Determine the (x, y) coordinate at the center of the cell enclosing the given text.  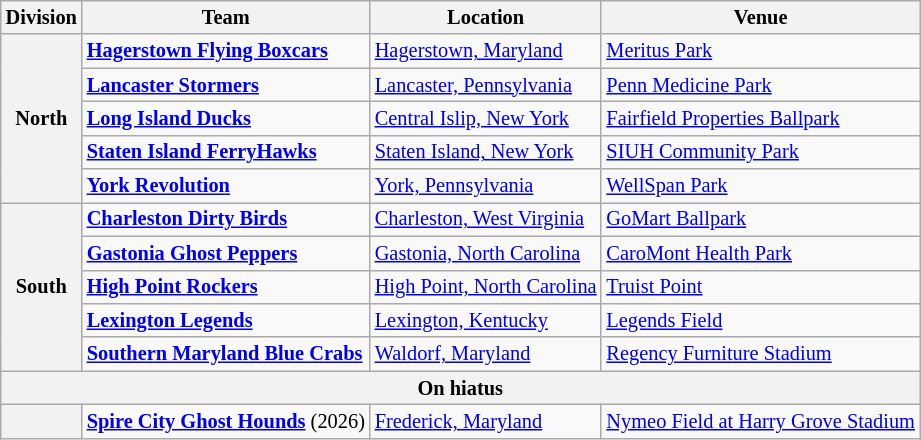
On hiatus (460, 388)
Penn Medicine Park (760, 85)
High Point Rockers (226, 287)
Waldorf, Maryland (486, 354)
Central Islip, New York (486, 118)
SIUH Community Park (760, 152)
High Point, North Carolina (486, 287)
Team (226, 17)
Location (486, 17)
Lexington Legends (226, 320)
Meritus Park (760, 51)
Spire City Ghost Hounds (2026) (226, 421)
York, Pennsylvania (486, 186)
GoMart Ballpark (760, 219)
Hagerstown Flying Boxcars (226, 51)
Truist Point (760, 287)
North (42, 118)
Frederick, Maryland (486, 421)
Hagerstown, Maryland (486, 51)
Charleston Dirty Birds (226, 219)
Regency Furniture Stadium (760, 354)
Division (42, 17)
Venue (760, 17)
CaroMont Health Park (760, 253)
Staten Island FerryHawks (226, 152)
Gastonia Ghost Peppers (226, 253)
Southern Maryland Blue Crabs (226, 354)
Fairfield Properties Ballpark (760, 118)
South (42, 286)
Lexington, Kentucky (486, 320)
Lancaster, Pennsylvania (486, 85)
Lancaster Stormers (226, 85)
York Revolution (226, 186)
Gastonia, North Carolina (486, 253)
Long Island Ducks (226, 118)
WellSpan Park (760, 186)
Legends Field (760, 320)
Staten Island, New York (486, 152)
Charleston, West Virginia (486, 219)
Nymeo Field at Harry Grove Stadium (760, 421)
